Identify which cell holds the provided text, then report its (x, y) central coordinate. 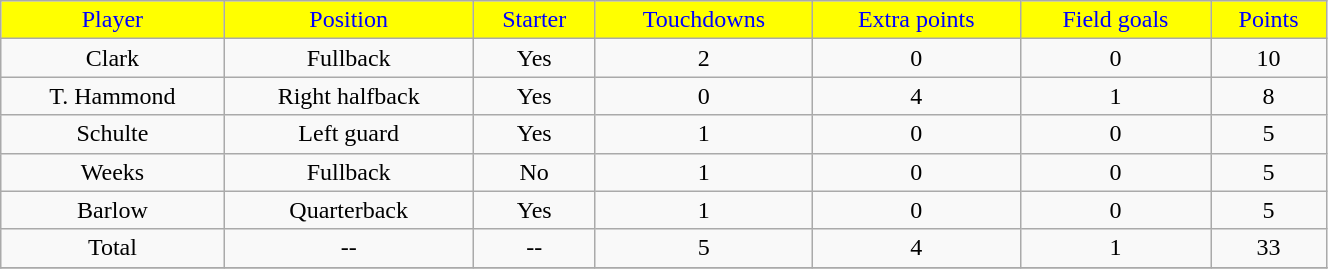
Barlow (112, 210)
Schulte (112, 134)
Weeks (112, 172)
No (534, 172)
2 (704, 58)
Position (348, 20)
Right halfback (348, 96)
10 (1269, 58)
Field goals (1116, 20)
Player (112, 20)
Total (112, 248)
Quarterback (348, 210)
T. Hammond (112, 96)
Touchdowns (704, 20)
Extra points (916, 20)
8 (1269, 96)
33 (1269, 248)
Left guard (348, 134)
Starter (534, 20)
Clark (112, 58)
Points (1269, 20)
